Locate the cell with the specified text and output its (X, Y) center coordinate. 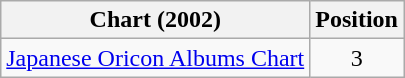
3 (357, 58)
Position (357, 20)
Chart (2002) (156, 20)
Japanese Oricon Albums Chart (156, 58)
